Detect which cell encompasses the target text, then output its [x, y] center coordinate. 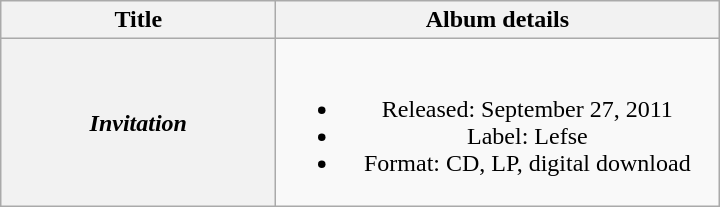
Released: September 27, 2011Label: LefseFormat: CD, LP, digital download [498, 122]
Invitation [138, 122]
Title [138, 20]
Album details [498, 20]
